Capture the cell that displays the provided text and extract its [X, Y] central coordinate. 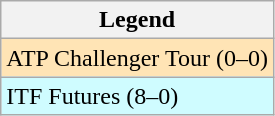
ATP Challenger Tour (0–0) [138, 58]
Legend [138, 20]
ITF Futures (8–0) [138, 96]
